Scan for the cell matching the given text and deliver its [X, Y] coordinate at center. 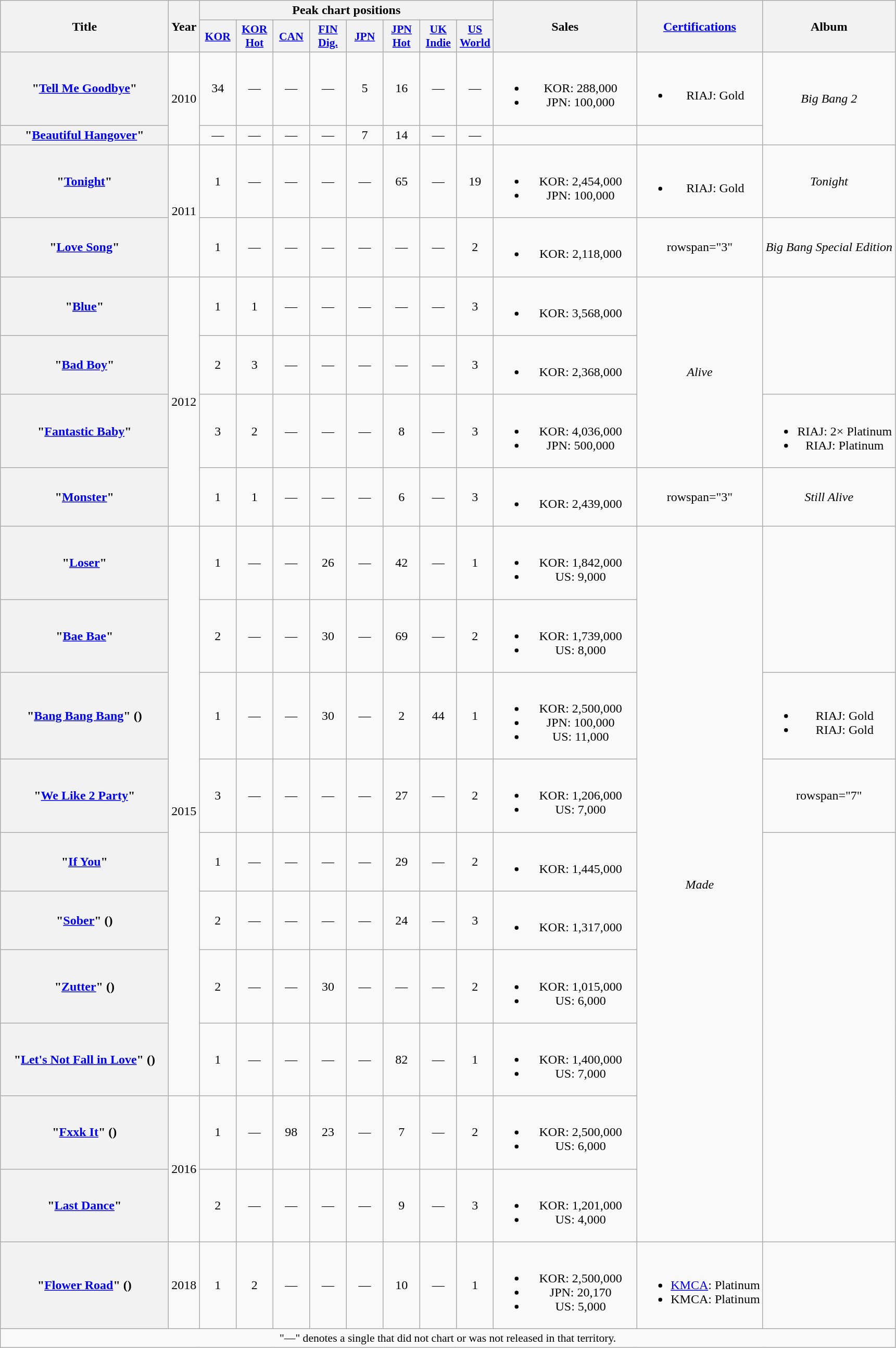
44 [438, 716]
KOR: 2,368,000 [565, 365]
Sales [565, 26]
"—" denotes a single that did not chart or was not released in that territory. [448, 1338]
KOR: 1,015,000US: 6,000 [565, 987]
"Monster" [84, 497]
KOR: 1,400,000US: 7,000 [565, 1059]
2010 [184, 98]
"Blue" [84, 306]
"Tell Me Goodbye" [84, 89]
82 [402, 1059]
"Tonight" [84, 181]
Still Alive [829, 497]
JPN [364, 36]
"Bad Boy" [84, 365]
KOR: 4,036,000JPN: 500,000 [565, 431]
"Flower Road" () [84, 1285]
69 [402, 635]
Alive [700, 372]
KOR: 3,568,000 [565, 306]
26 [328, 563]
Tonight [829, 181]
Big Bang Special Edition [829, 247]
Made [700, 884]
KOR: 2,454,000JPN: 100,000 [565, 181]
"Zutter" () [84, 987]
"If You" [84, 862]
"Fxxk It" () [84, 1132]
"Last Dance" [84, 1205]
CAN [292, 36]
KOR: 2,500,000JPN: 100,000US: 11,000 [565, 716]
Peak chart positions [347, 10]
USWorld [475, 36]
KOR: 1,201,000US: 4,000 [565, 1205]
KOR: 2,439,000 [565, 497]
9 [402, 1205]
Big Bang 2 [829, 98]
KOR: 1,842,000US: 9,000 [565, 563]
27 [402, 796]
"Fantastic Baby" [84, 431]
24 [402, 921]
"Bae Bae" [84, 635]
Year [184, 26]
98 [292, 1132]
2016 [184, 1169]
42 [402, 563]
2015 [184, 811]
"Beautiful Hangover" [84, 135]
16 [402, 89]
Certifications [700, 26]
KOR: 1,739,000US: 8,000 [565, 635]
KOR [218, 36]
"Love Song" [84, 247]
UK Indie [438, 36]
KOR: 1,206,000US: 7,000 [565, 796]
"Bang Bang Bang" () [84, 716]
2011 [184, 210]
RIAJ: Gold RIAJ: Gold [829, 716]
2018 [184, 1285]
RIAJ: 2× Platinum RIAJ: Platinum [829, 431]
KMCA: Platinum KMCA: Platinum [700, 1285]
14 [402, 135]
Album [829, 26]
KOR: 288,000JPN: 100,000 [565, 89]
KOR: 1,445,000 [565, 862]
KOR: 1,317,000 [565, 921]
10 [402, 1285]
19 [475, 181]
65 [402, 181]
23 [328, 1132]
"Let's Not Fall in Love" () [84, 1059]
8 [402, 431]
"Sober" () [84, 921]
29 [402, 862]
rowspan="7" [829, 796]
FIN Dig. [328, 36]
KOR Hot [254, 36]
JPN Hot [402, 36]
5 [364, 89]
Title [84, 26]
2012 [184, 401]
6 [402, 497]
"We Like 2 Party" [84, 796]
"Loser" [84, 563]
KOR: 2,500,000US: 6,000 [565, 1132]
34 [218, 89]
KOR: 2,118,000 [565, 247]
KOR: 2,500,000JPN: 20,170US: 5,000 [565, 1285]
